Detect which cell encompasses the target text, then output its [x, y] center coordinate. 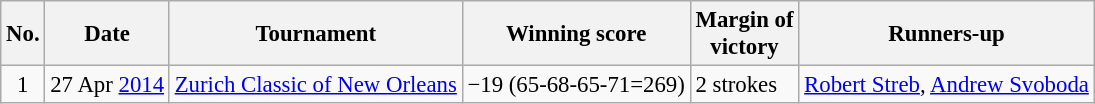
Robert Streb, Andrew Svoboda [946, 85]
Runners-up [946, 34]
Winning score [576, 34]
Tournament [316, 34]
Margin ofvictory [744, 34]
No. [23, 34]
27 Apr 2014 [107, 85]
Zurich Classic of New Orleans [316, 85]
Date [107, 34]
1 [23, 85]
−19 (65-68-65-71=269) [576, 85]
2 strokes [744, 85]
